Determine the [X, Y] coordinate at the center of the cell enclosing the given text.  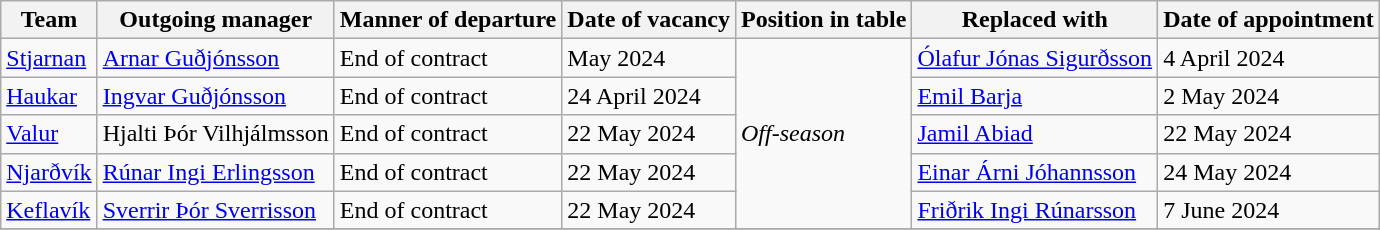
Manner of departure [448, 20]
Ingvar Guðjónsson [216, 96]
Position in table [823, 20]
Date of appointment [1269, 20]
Date of vacancy [649, 20]
Jamil Abiad [1035, 134]
Ólafur Jónas Sigurðsson [1035, 58]
May 2024 [649, 58]
Off-season [823, 134]
Rúnar Ingi Erlingsson [216, 172]
Njarðvík [49, 172]
Haukar [49, 96]
Outgoing manager [216, 20]
Keflavík [49, 210]
7 June 2024 [1269, 210]
Arnar Guðjónsson [216, 58]
2 May 2024 [1269, 96]
Valur [49, 134]
Team [49, 20]
Sverrir Þór Sverrisson [216, 210]
24 April 2024 [649, 96]
Hjalti Þór Vilhjálmsson [216, 134]
24 May 2024 [1269, 172]
Friðrik Ingi Rúnarsson [1035, 210]
Stjarnan [49, 58]
4 April 2024 [1269, 58]
Replaced with [1035, 20]
Einar Árni Jóhannsson [1035, 172]
Emil Barja [1035, 96]
